Return the [x, y] coordinate for the center point of the cell that contains the specified text.  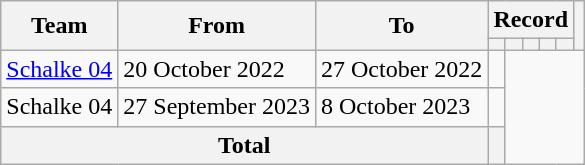
To [401, 26]
27 October 2022 [401, 69]
From [217, 26]
8 October 2023 [401, 107]
Team [60, 26]
20 October 2022 [217, 69]
27 September 2023 [217, 107]
Total [244, 145]
Record [531, 20]
